Locate the cell with the specified text and output its (X, Y) center coordinate. 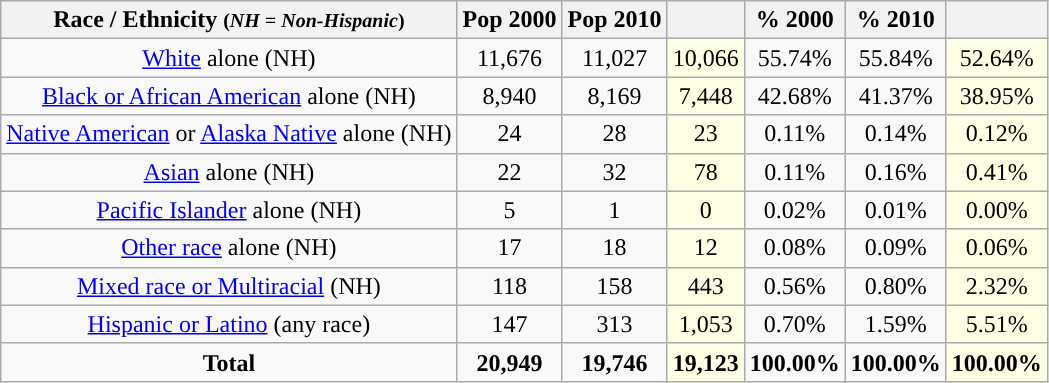
Black or African American alone (NH) (229, 96)
Pop 2000 (510, 20)
0.12% (996, 134)
0.16% (896, 172)
118 (510, 286)
32 (614, 172)
Hispanic or Latino (any race) (229, 324)
0.70% (794, 324)
12 (706, 248)
0 (706, 210)
Other race alone (NH) (229, 248)
0.41% (996, 172)
Pop 2010 (614, 20)
White alone (NH) (229, 58)
0.08% (794, 248)
Total (229, 362)
38.95% (996, 96)
17 (510, 248)
443 (706, 286)
52.64% (996, 58)
% 2010 (896, 20)
55.84% (896, 58)
41.37% (896, 96)
19,746 (614, 362)
147 (510, 324)
0.80% (896, 286)
0.56% (794, 286)
% 2000 (794, 20)
0.14% (896, 134)
8,169 (614, 96)
42.68% (794, 96)
Asian alone (NH) (229, 172)
11,027 (614, 58)
19,123 (706, 362)
2.32% (996, 286)
78 (706, 172)
23 (706, 134)
10,066 (706, 58)
1.59% (896, 324)
0.06% (996, 248)
24 (510, 134)
5.51% (996, 324)
5 (510, 210)
0.09% (896, 248)
55.74% (794, 58)
Mixed race or Multiracial (NH) (229, 286)
1 (614, 210)
0.00% (996, 210)
11,676 (510, 58)
1,053 (706, 324)
0.02% (794, 210)
22 (510, 172)
0.01% (896, 210)
7,448 (706, 96)
Native American or Alaska Native alone (NH) (229, 134)
Race / Ethnicity (NH = Non-Hispanic) (229, 20)
Pacific Islander alone (NH) (229, 210)
18 (614, 248)
313 (614, 324)
158 (614, 286)
20,949 (510, 362)
8,940 (510, 96)
28 (614, 134)
